Capture the cell that displays the provided text and extract its (x, y) central coordinate. 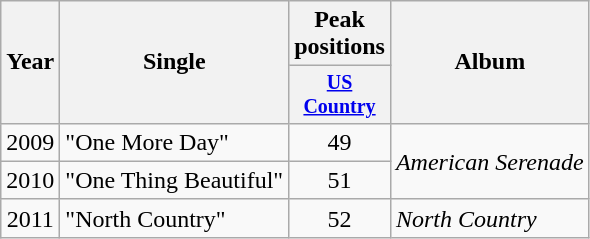
Peak positions (340, 34)
"One More Day" (174, 142)
US Country (340, 94)
2011 (30, 218)
Year (30, 62)
Album (490, 62)
North Country (490, 218)
"North Country" (174, 218)
51 (340, 180)
49 (340, 142)
2010 (30, 180)
American Serenade (490, 161)
Single (174, 62)
"One Thing Beautiful" (174, 180)
52 (340, 218)
2009 (30, 142)
